From the cell containing the given text, extract its center point as [X, Y] coordinate. 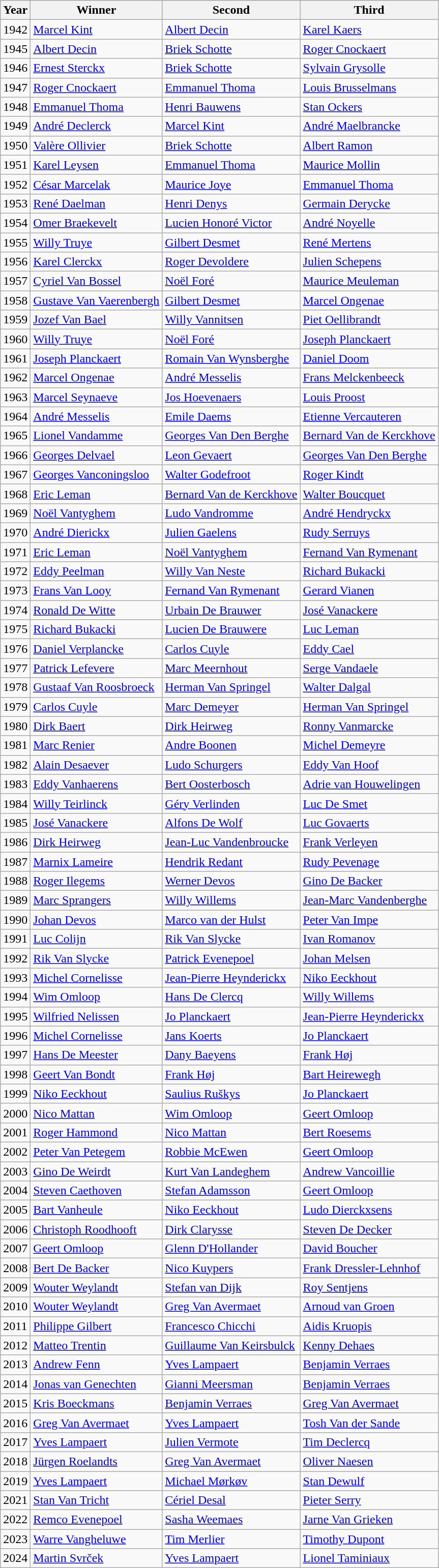
Jürgen Roelandts [97, 1461]
1945 [15, 49]
Andrew Fenn [97, 1365]
Nico Kuypers [231, 1268]
1954 [15, 223]
Frans Van Looy [97, 591]
Daniel Doom [369, 358]
Steven Caethoven [97, 1191]
2021 [15, 1500]
Dany Baeyens [231, 1055]
Cyriel Van Bossel [97, 281]
Eddy Van Hoof [369, 765]
André Noyelle [369, 223]
1983 [15, 784]
2016 [15, 1423]
1955 [15, 243]
1961 [15, 358]
1960 [15, 339]
André Dierickx [97, 532]
Tosh Van der Sande [369, 1423]
1976 [15, 649]
Germain Derycke [369, 203]
Glenn D'Hollander [231, 1249]
1979 [15, 707]
Pieter Serry [369, 1500]
2015 [15, 1403]
1992 [15, 958]
1957 [15, 281]
1942 [15, 29]
Karel Leysen [97, 165]
Frank Verleyen [369, 842]
2006 [15, 1229]
Serge Vandaele [369, 668]
1988 [15, 881]
Ludo Dierckxsens [369, 1210]
Patrick Lefevere [97, 668]
1991 [15, 939]
1972 [15, 571]
Oliver Naesen [369, 1461]
Karel Kaers [369, 29]
1987 [15, 862]
Gerard Vianen [369, 591]
Arnoud van Groen [369, 1307]
Guillaume Van Keirsbulck [231, 1345]
Stefan van Dijk [231, 1287]
Michael Mørkøv [231, 1481]
Omer Braekevelt [97, 223]
Bert De Backer [97, 1268]
1990 [15, 920]
Tim Declercq [369, 1442]
Roger Ilegems [97, 881]
Sylvain Grysolle [369, 68]
Third [369, 10]
Steven De Decker [369, 1229]
Lucien Honoré Victor [231, 223]
Bert Roesems [369, 1132]
1984 [15, 803]
1956 [15, 262]
1985 [15, 823]
Marc Renier [97, 745]
Ronny Vanmarcke [369, 726]
Georges Delvael [97, 455]
1981 [15, 745]
René Daelman [97, 203]
Henri Bauwens [231, 107]
1949 [15, 126]
Johan Devos [97, 920]
Gino De Backer [369, 881]
2014 [15, 1384]
Piet Oellibrandt [369, 320]
2019 [15, 1481]
André Declerck [97, 126]
Marc Demeyer [231, 707]
1951 [15, 165]
2017 [15, 1442]
Timothy Dupont [369, 1539]
Julien Schepens [369, 262]
Bart Vanheule [97, 1210]
Bert Oosterbosch [231, 784]
Cériel Desal [231, 1500]
Eddy Peelman [97, 571]
Ludo Schurgers [231, 765]
Christoph Roodhooft [97, 1229]
Romain Van Wynsberghe [231, 358]
2007 [15, 1249]
Walter Godefroot [231, 474]
Marc Sprangers [97, 900]
Georges Vanconingsloo [97, 474]
Henri Denys [231, 203]
1989 [15, 900]
1997 [15, 1055]
2013 [15, 1365]
Johan Melsen [369, 958]
Luc Govaerts [369, 823]
1974 [15, 610]
1964 [15, 416]
Jans Koerts [231, 1036]
Roger Devoldere [231, 262]
Stan Ockers [369, 107]
Hans De Clercq [231, 997]
1999 [15, 1094]
Maurice Mollin [369, 165]
1995 [15, 1016]
Gustaaf Van Roosbroeck [97, 687]
1970 [15, 532]
Gino De Weirdt [97, 1171]
Willy Van Neste [231, 571]
Francesco Chicchi [231, 1326]
Martin Svrček [97, 1558]
Jean-Marc Vandenberghe [369, 900]
1953 [15, 203]
2003 [15, 1171]
1994 [15, 997]
Warre Vangheluwe [97, 1539]
Geert Van Bondt [97, 1074]
Louis Brusselmans [369, 87]
Urbain De Brauwer [231, 610]
Gustave Van Vaerenbergh [97, 300]
Kurt Van Landeghem [231, 1171]
Matteo Trentin [97, 1345]
Jozef Van Bael [97, 320]
Michel Demeyre [369, 745]
2011 [15, 1326]
2000 [15, 1113]
Valère Ollivier [97, 145]
Ludo Vandromme [231, 513]
2004 [15, 1191]
Bart Heirewegh [369, 1074]
Walter Boucquet [369, 494]
1959 [15, 320]
Sasha Weemaes [231, 1520]
1980 [15, 726]
Géry Verlinden [231, 803]
Lionel Taminiaux [369, 1558]
1993 [15, 978]
1968 [15, 494]
Ivan Romanov [369, 939]
Stan Dewulf [369, 1481]
Lionel Vandamme [97, 436]
1958 [15, 300]
1975 [15, 629]
Dirk Baert [97, 726]
Roger Hammond [97, 1132]
Marnix Lameire [97, 862]
Frank Dressler-Lehnhof [369, 1268]
2005 [15, 1210]
Peter Van Petegem [97, 1152]
Hans De Meester [97, 1055]
Lucien De Brauwere [231, 629]
Saulius Ruškys [231, 1094]
Peter Van Impe [369, 920]
1978 [15, 687]
Hendrik Redant [231, 862]
Adrie van Houwelingen [369, 784]
1962 [15, 378]
Second [231, 10]
Willy Teirlinck [97, 803]
Jarne Van Grieken [369, 1520]
Rudy Pevenage [369, 862]
Tim Merlier [231, 1539]
1947 [15, 87]
Stan Van Tricht [97, 1500]
1950 [15, 145]
Andrew Vancoillie [369, 1171]
2012 [15, 1345]
2023 [15, 1539]
Etienne Vercauteren [369, 416]
Roy Sentjens [369, 1287]
Dirk Clarysse [231, 1229]
1952 [15, 184]
Eddy Cael [369, 649]
Andre Boonen [231, 745]
1965 [15, 436]
Daniel Verplancke [97, 649]
2009 [15, 1287]
Jean-Luc Vandenbroucke [231, 842]
Walter Dalgal [369, 687]
Ernest Sterckx [97, 68]
Kenny Dehaes [369, 1345]
1969 [15, 513]
2024 [15, 1558]
1946 [15, 68]
Kris Boeckmans [97, 1403]
Frans Melckenbeeck [369, 378]
Winner [97, 10]
Marcel Seynaeve [97, 397]
Stefan Adamsson [231, 1191]
Ronald De Witte [97, 610]
David Boucher [369, 1249]
Aidis Kruopis [369, 1326]
Year [15, 10]
1996 [15, 1036]
Wilfried Nelissen [97, 1016]
Albert Ramon [369, 145]
Maurice Joye [231, 184]
Luc De Smet [369, 803]
2010 [15, 1307]
Karel Clerckx [97, 262]
Luc Leman [369, 629]
Marco van der Hulst [231, 920]
César Marcelak [97, 184]
Philippe Gilbert [97, 1326]
1948 [15, 107]
2008 [15, 1268]
Gianni Meersman [231, 1384]
1971 [15, 552]
Willy Vannitsen [231, 320]
Werner Devos [231, 881]
Jonas van Genechten [97, 1384]
1973 [15, 591]
André Maelbrancke [369, 126]
Julien Gaelens [231, 532]
Alain Desaever [97, 765]
Luc Colijn [97, 939]
Leon Gevaert [231, 455]
Roger Kindt [369, 474]
1977 [15, 668]
Emile Daems [231, 416]
Jos Hoevenaers [231, 397]
2022 [15, 1520]
André Hendryckx [369, 513]
1998 [15, 1074]
1982 [15, 765]
Marc Meernhout [231, 668]
René Mertens [369, 243]
Julien Vermote [231, 1442]
2018 [15, 1461]
2001 [15, 1132]
1966 [15, 455]
1963 [15, 397]
Remco Evenepoel [97, 1520]
Patrick Evenepoel [231, 958]
Robbie McEwen [231, 1152]
Eddy Vanhaerens [97, 784]
Alfons De Wolf [231, 823]
1967 [15, 474]
Maurice Meuleman [369, 281]
2002 [15, 1152]
Rudy Serruys [369, 532]
Louis Proost [369, 397]
1986 [15, 842]
